Scan for the cell matching the given text and deliver its [x, y] coordinate at center. 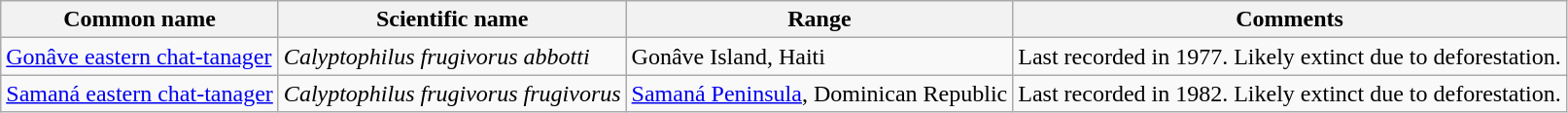
Range [819, 19]
Samaná Peninsula, Dominican Republic [819, 94]
Calyptophilus frugivorus frugivorus [452, 94]
Scientific name [452, 19]
Last recorded in 1982. Likely extinct due to deforestation. [1290, 94]
Samaná eastern chat-tanager [140, 94]
Last recorded in 1977. Likely extinct due to deforestation. [1290, 56]
Gonâve Island, Haiti [819, 56]
Gonâve eastern chat-tanager [140, 56]
Comments [1290, 19]
Common name [140, 19]
Calyptophilus frugivorus abbotti [452, 56]
